Output the [x, y] coordinate of the center of the cell containing the given text.  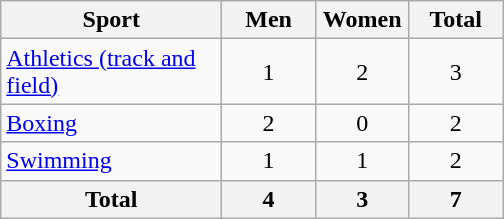
Swimming [112, 161]
Women [362, 20]
4 [269, 199]
7 [456, 199]
Men [269, 20]
Boxing [112, 123]
0 [362, 123]
Athletics (track and field) [112, 72]
Sport [112, 20]
